Locate the cell with the specified text and output its [x, y] center coordinate. 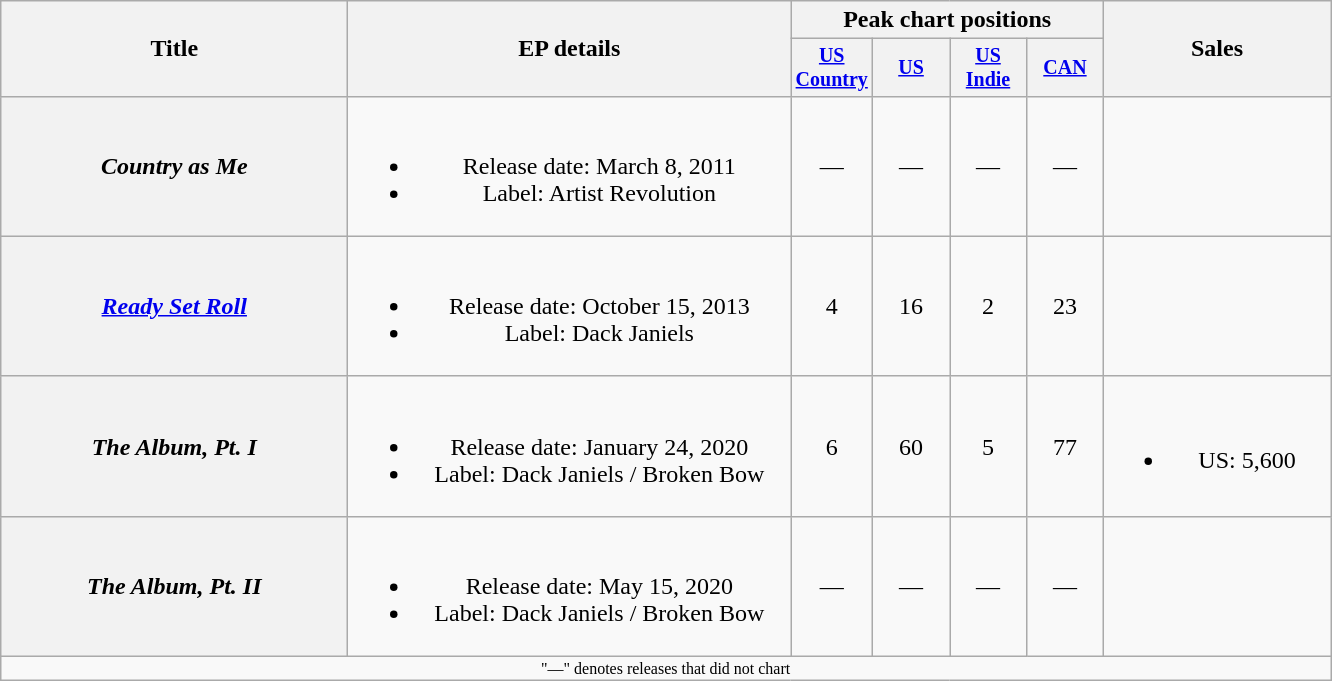
Release date: May 15, 2020Label: Dack Janiels / Broken Bow [570, 586]
EP details [570, 49]
US: 5,600 [1216, 446]
6 [832, 446]
77 [1064, 446]
Release date: October 15, 2013Label: Dack Janiels [570, 306]
USIndie [988, 68]
Peak chart positions [948, 20]
16 [912, 306]
The Album, Pt. II [174, 586]
2 [988, 306]
4 [832, 306]
Title [174, 49]
Country as Me [174, 166]
The Album, Pt. I [174, 446]
Sales [1216, 49]
US [912, 68]
US Country [832, 68]
Release date: March 8, 2011Label: Artist Revolution [570, 166]
Release date: January 24, 2020Label: Dack Janiels / Broken Bow [570, 446]
5 [988, 446]
CAN [1064, 68]
60 [912, 446]
23 [1064, 306]
Ready Set Roll [174, 306]
"—" denotes releases that did not chart [666, 669]
